Return the [x, y] coordinate for the center point of the cell that contains the specified text.  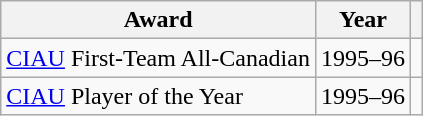
Year [362, 20]
Award [158, 20]
CIAU Player of the Year [158, 96]
CIAU First-Team All-Canadian [158, 58]
